Detect which cell encompasses the target text, then output its (X, Y) center coordinate. 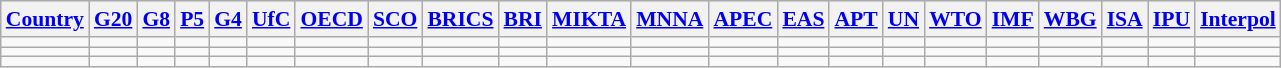
APT (856, 19)
G4 (228, 19)
BRICS (460, 19)
MIKTA (589, 19)
IMF (1013, 19)
WBG (1070, 19)
EAS (803, 19)
BRI (524, 19)
P5 (192, 19)
WTO (956, 19)
G8 (156, 19)
SCO (396, 19)
Country (45, 19)
MNNA (670, 19)
Interpol (1238, 19)
UfC (271, 19)
APEC (742, 19)
ISA (1125, 19)
IPU (1172, 19)
G20 (114, 19)
OECD (331, 19)
UN (904, 19)
